Output the (x, y) coordinate of the center of the cell containing the given text.  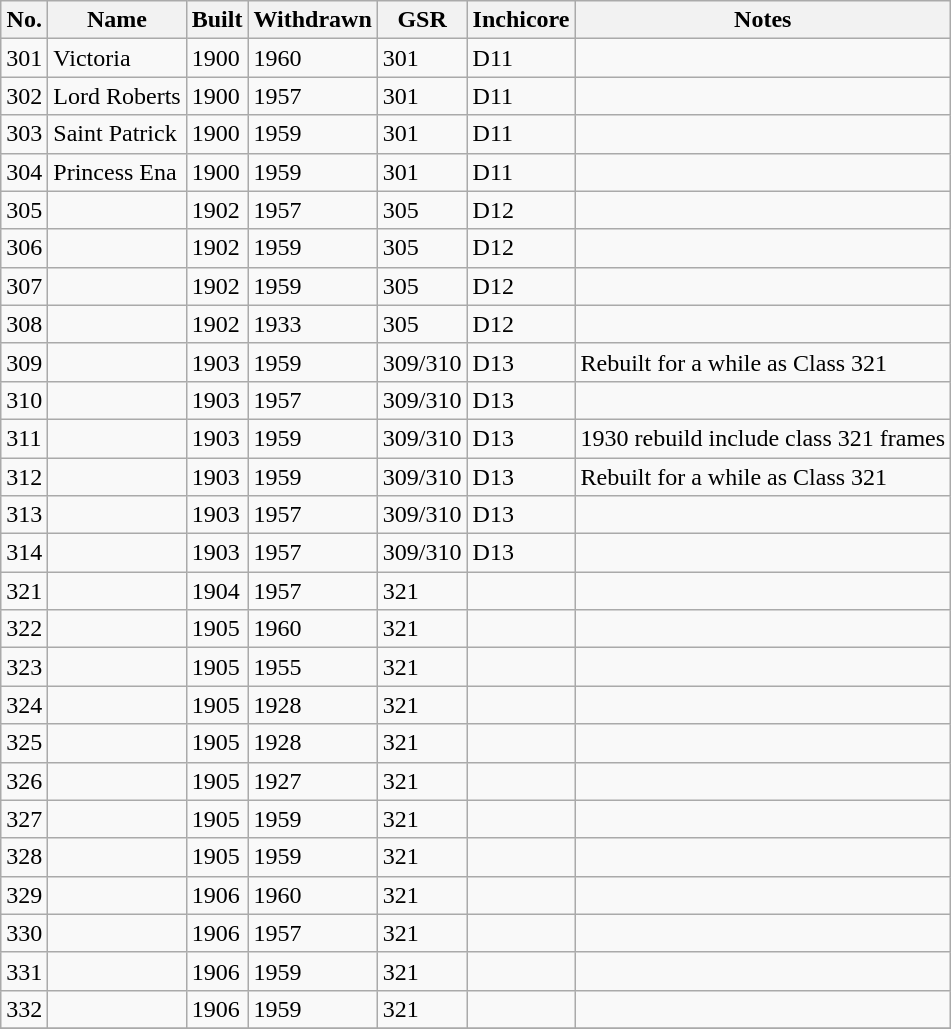
326 (24, 781)
307 (24, 286)
304 (24, 172)
1933 (312, 324)
No. (24, 20)
332 (24, 1009)
Victoria (117, 58)
Name (117, 20)
Princess Ena (117, 172)
GSR (422, 20)
Inchicore (521, 20)
1955 (312, 667)
303 (24, 134)
Notes (763, 20)
324 (24, 705)
1927 (312, 781)
325 (24, 743)
327 (24, 819)
Saint Patrick (117, 134)
311 (24, 438)
314 (24, 553)
Built (217, 20)
306 (24, 248)
1904 (217, 591)
Withdrawn (312, 20)
302 (24, 96)
Lord Roberts (117, 96)
323 (24, 667)
328 (24, 857)
329 (24, 895)
310 (24, 400)
312 (24, 477)
322 (24, 629)
309 (24, 362)
308 (24, 324)
330 (24, 933)
331 (24, 971)
1930 rebuild include class 321 frames (763, 438)
313 (24, 515)
